Return (x, y) of the center of cell containing provided text 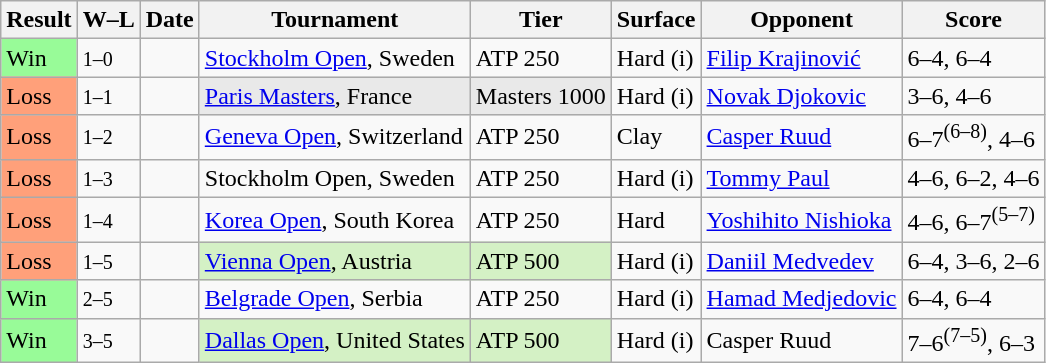
Surface (656, 20)
Paris Masters, France (334, 96)
Yoshihito Nishioka (802, 220)
1–2 (108, 138)
Score (974, 20)
Date (170, 20)
Opponent (802, 20)
6–7(6–8), 4–6 (974, 138)
2–5 (108, 299)
Novak Djokovic (802, 96)
Dallas Open, United States (334, 340)
3–6, 4–6 (974, 96)
Hamad Medjedovic (802, 299)
Tournament (334, 20)
1–5 (108, 261)
1–3 (108, 178)
3–5 (108, 340)
Result (39, 20)
Geneva Open, Switzerland (334, 138)
4–6, 6–7(5–7) (974, 220)
Clay (656, 138)
Tommy Paul (802, 178)
Korea Open, South Korea (334, 220)
1–0 (108, 58)
Tier (540, 20)
6–4, 3–6, 2–6 (974, 261)
1–1 (108, 96)
7–6(7–5), 6–3 (974, 340)
Belgrade Open, Serbia (334, 299)
Filip Krajinović (802, 58)
4–6, 6–2, 4–6 (974, 178)
Masters 1000 (540, 96)
W–L (108, 20)
1–4 (108, 220)
Daniil Medvedev (802, 261)
Hard (656, 220)
Vienna Open, Austria (334, 261)
